Return the (X, Y) coordinate for the center point of the cell that contains the specified text.  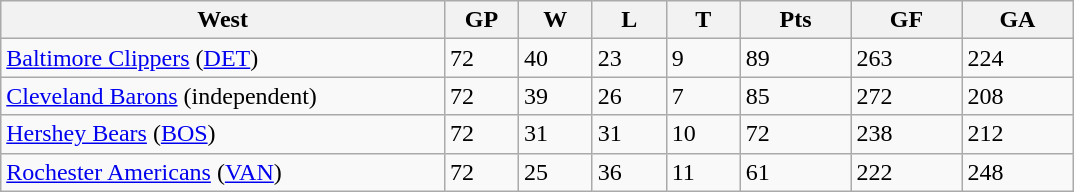
39 (555, 96)
40 (555, 58)
Baltimore Clippers (DET) (223, 58)
GP (481, 20)
Pts (796, 20)
272 (906, 96)
89 (796, 58)
W (555, 20)
238 (906, 134)
10 (703, 134)
Hershey Bears (BOS) (223, 134)
T (703, 20)
248 (1018, 172)
West (223, 20)
224 (1018, 58)
Rochester Americans (VAN) (223, 172)
61 (796, 172)
208 (1018, 96)
263 (906, 58)
85 (796, 96)
9 (703, 58)
7 (703, 96)
222 (906, 172)
11 (703, 172)
25 (555, 172)
36 (629, 172)
23 (629, 58)
Cleveland Barons (independent) (223, 96)
26 (629, 96)
GF (906, 20)
GA (1018, 20)
212 (1018, 134)
L (629, 20)
